Scan for the cell matching the given text and deliver its [X, Y] coordinate at center. 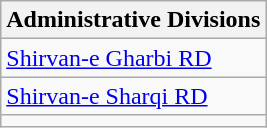
Shirvan-e Sharqi RD [134, 96]
Shirvan-e Gharbi RD [134, 58]
Administrative Divisions [134, 20]
